Provide the [x, y] coordinate of the cell's center where the given text is located.  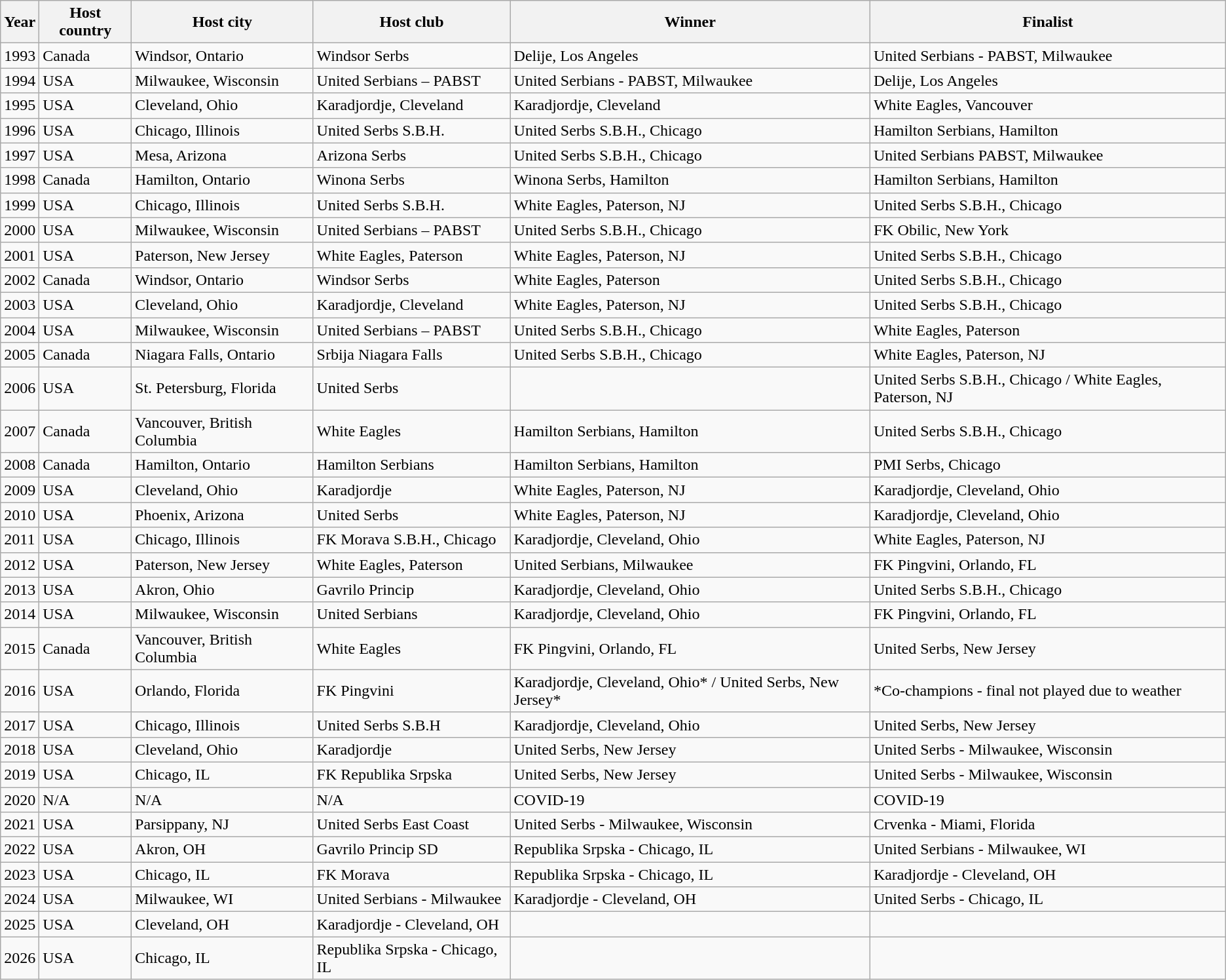
2006 [20, 389]
2014 [20, 614]
2024 [20, 899]
FK Morava S.B.H., Chicago [411, 540]
Niagara Falls, Ontario [223, 355]
Crvenka - Miami, Florida [1048, 825]
United Serbians, Milwaukee [690, 565]
Finalist [1048, 22]
2005 [20, 355]
2018 [20, 749]
FK Republika Srpska [411, 774]
FK Obilic, New York [1048, 230]
2007 [20, 431]
1993 [20, 56]
United Serbs S.B.H [411, 725]
1994 [20, 81]
1995 [20, 105]
United Serbians [411, 614]
FK Pingvini [411, 690]
2009 [20, 490]
Akron, Ohio [223, 590]
Host country [85, 22]
Winona Serbs [411, 180]
2000 [20, 230]
White Eagles, Vancouver [1048, 105]
1998 [20, 180]
2021 [20, 825]
Host club [411, 22]
1996 [20, 130]
Mesa, Arizona [223, 155]
2013 [20, 590]
2020 [20, 800]
Arizona Serbs [411, 155]
St. Petersburg, Florida [223, 389]
2019 [20, 774]
1999 [20, 205]
1997 [20, 155]
United Serbs East Coast [411, 825]
2012 [20, 565]
2022 [20, 850]
United Serbians - Milwaukee, WI [1048, 850]
2011 [20, 540]
2004 [20, 330]
United Serbians - Milwaukee [411, 899]
United Serbians PABST, Milwaukee [1048, 155]
*Co-champions - final not played due to weather [1048, 690]
Year [20, 22]
Cleveland, OH [223, 924]
Akron, OH [223, 850]
2017 [20, 725]
2002 [20, 280]
Parsippany, NJ [223, 825]
Hamilton Serbians [411, 465]
Gavrilo Princip [411, 590]
Winona Serbs, Hamilton [690, 180]
Gavrilo Princip SD [411, 850]
United Serbs S.B.H., Chicago / White Eagles, Paterson, NJ [1048, 389]
Milwaukee, WI [223, 899]
Srbija Niagara Falls [411, 355]
Phoenix, Arizona [223, 515]
Karadjordje, Cleveland, Ohio* / United Serbs, New Jersey* [690, 690]
Winner [690, 22]
2015 [20, 649]
2003 [20, 305]
2016 [20, 690]
Host city [223, 22]
FK Morava [411, 875]
2010 [20, 515]
United Serbs - Chicago, IL [1048, 899]
2025 [20, 924]
2023 [20, 875]
Orlando, Florida [223, 690]
2008 [20, 465]
2001 [20, 255]
PMI Serbs, Chicago [1048, 465]
2026 [20, 958]
